Provide the [X, Y] coordinate of the cell's center where the given text is located.  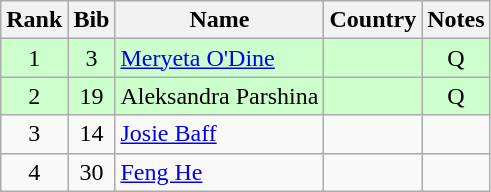
Bib [92, 20]
Rank [34, 20]
Notes [456, 20]
Country [373, 20]
Feng He [220, 172]
Name [220, 20]
Josie Baff [220, 134]
1 [34, 58]
30 [92, 172]
Meryeta O'Dine [220, 58]
4 [34, 172]
2 [34, 96]
14 [92, 134]
Aleksandra Parshina [220, 96]
19 [92, 96]
